Extract the [X, Y] coordinate from the center of the cell holding the provided text.  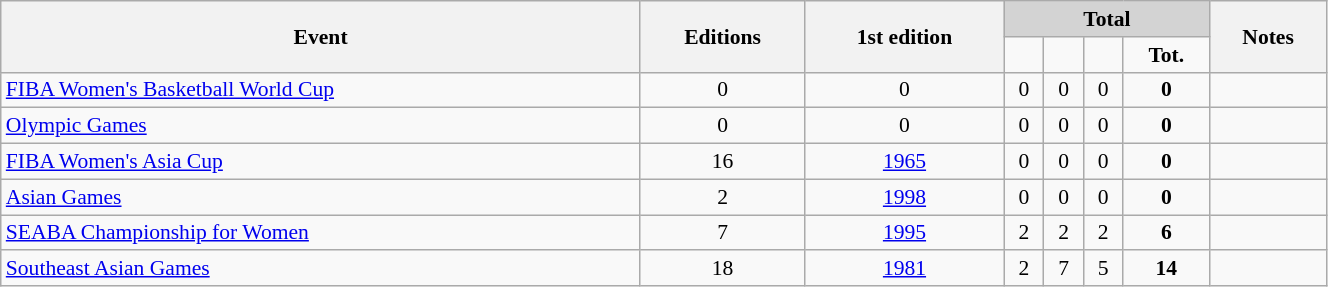
Asian Games [321, 197]
Tot. [1166, 55]
1995 [904, 233]
18 [722, 269]
16 [722, 162]
Event [321, 36]
SEABA Championship for Women [321, 233]
Editions [722, 36]
6 [1166, 233]
1981 [904, 269]
1st edition [904, 36]
FIBA Women's Asia Cup [321, 162]
Notes [1268, 36]
1998 [904, 197]
Total [1107, 19]
FIBA Women's Basketball World Cup [321, 90]
Olympic Games [321, 126]
Southeast Asian Games [321, 269]
14 [1166, 269]
1965 [904, 162]
5 [1103, 269]
